Output the (X, Y) coordinate of the center of the cell containing the given text.  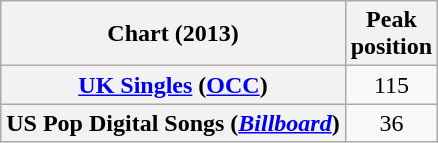
Chart (2013) (173, 34)
US Pop Digital Songs (Billboard) (173, 123)
36 (391, 123)
Peakposition (391, 34)
UK Singles (OCC) (173, 85)
115 (391, 85)
